Extract the (X, Y) coordinate from the center of the cell holding the provided text.  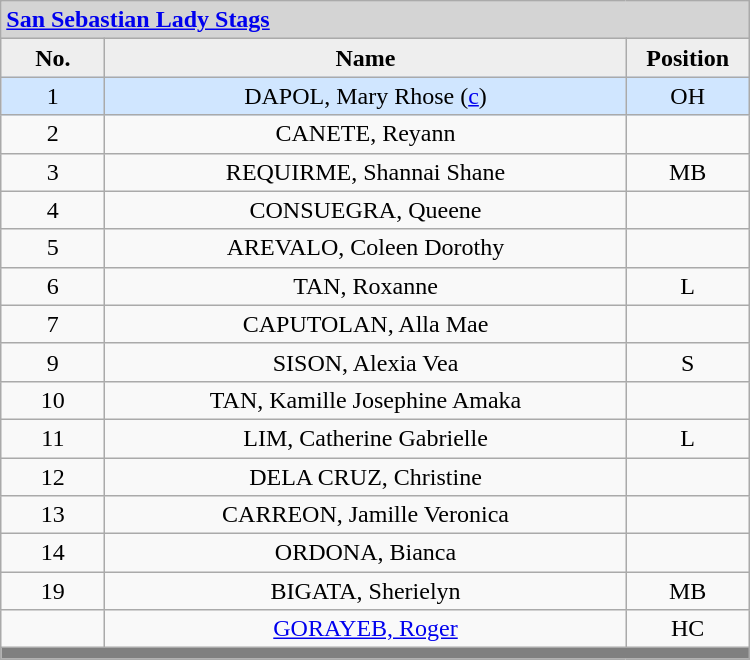
AREVALO, Coleen Dorothy (366, 248)
13 (53, 515)
4 (53, 210)
SISON, Alexia Vea (366, 362)
7 (53, 324)
GORAYEB, Roger (366, 629)
CANETE, Reyann (366, 134)
TAN, Kamille Josephine Amaka (366, 400)
CARREON, Jamille Veronica (366, 515)
BIGATA, Sherielyn (366, 591)
ORDONA, Bianca (366, 553)
HC (688, 629)
CONSUEGRA, Queene (366, 210)
No. (53, 58)
Position (688, 58)
14 (53, 553)
2 (53, 134)
OH (688, 96)
DAPOL, Mary Rhose (c) (366, 96)
6 (53, 286)
11 (53, 438)
19 (53, 591)
LIM, Catherine Gabrielle (366, 438)
5 (53, 248)
San Sebastian Lady Stags (375, 20)
DELA CRUZ, Christine (366, 477)
S (688, 362)
10 (53, 400)
9 (53, 362)
1 (53, 96)
Name (366, 58)
REQUIRME, Shannai Shane (366, 172)
CAPUTOLAN, Alla Mae (366, 324)
12 (53, 477)
3 (53, 172)
TAN, Roxanne (366, 286)
